Find where the given text appears and provide that cell's center as [X, Y] coordinate. 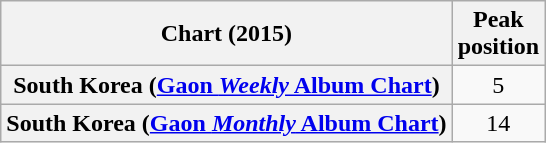
South Korea (Gaon Weekly Album Chart) [226, 85]
5 [498, 85]
14 [498, 123]
Peakposition [498, 34]
Chart (2015) [226, 34]
South Korea (Gaon Monthly Album Chart) [226, 123]
